Return [x, y] of the center of cell containing provided text 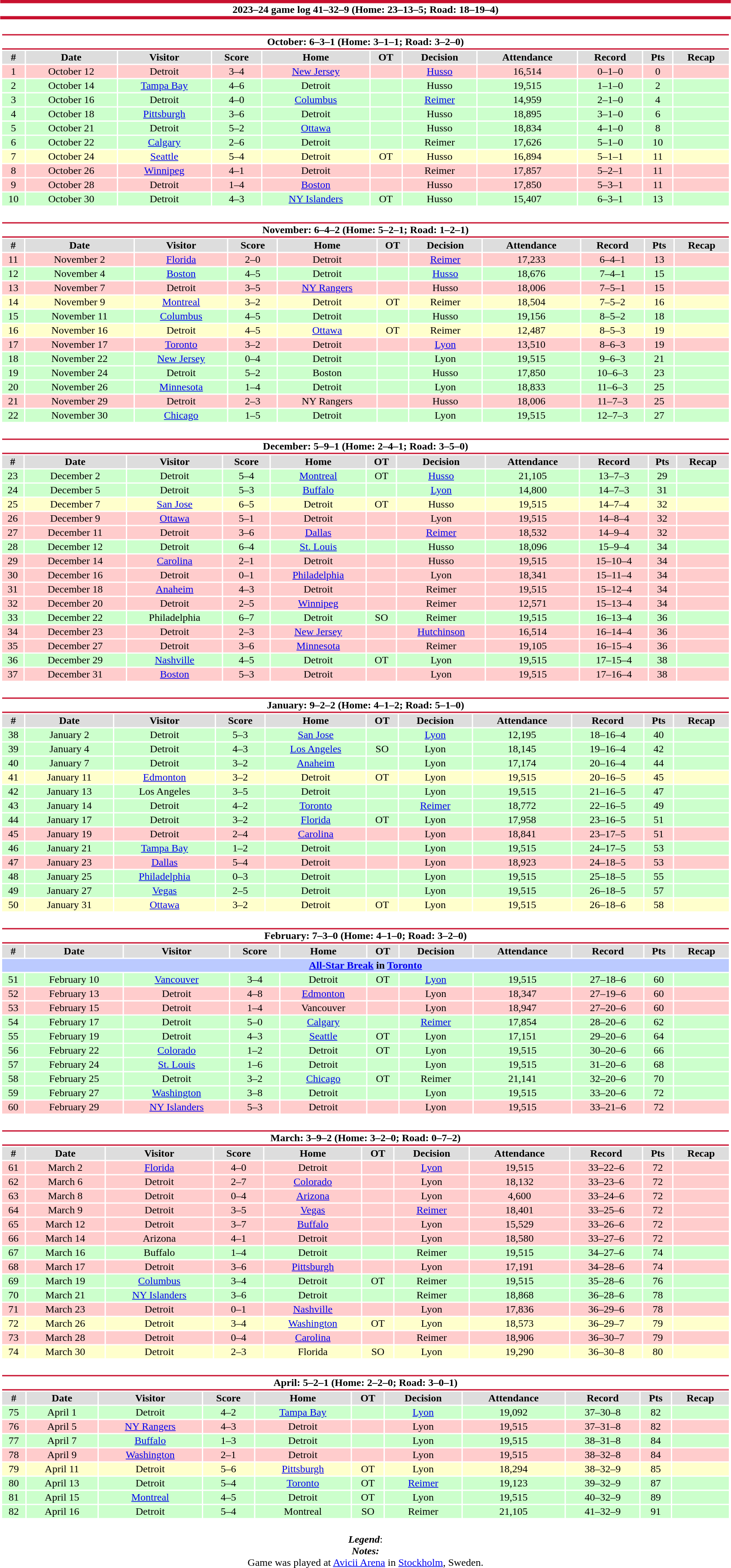
18,772 [522, 806]
January 14 [69, 806]
18,834 [527, 128]
30–20–6 [608, 1051]
14,959 [527, 100]
4,600 [520, 1196]
March 19 [65, 1281]
33–21–6 [608, 1107]
November 17 [79, 345]
41 [13, 778]
1–3 [228, 1440]
18,868 [520, 1295]
18,145 [522, 749]
33–26–6 [606, 1224]
0 [658, 72]
39 [13, 749]
October 14 [71, 85]
35 [12, 646]
March 23 [65, 1309]
2–6 [236, 142]
March 9 [65, 1210]
35–28–6 [606, 1281]
January 19 [69, 834]
12,195 [522, 735]
April 16 [62, 1512]
19,156 [531, 316]
January 7 [69, 763]
14,800 [533, 490]
3 [13, 100]
January 31 [69, 905]
January 4 [69, 749]
39–32–9 [603, 1483]
16–15–4 [614, 646]
2–4 [241, 834]
17,233 [531, 260]
17 [13, 345]
29–20–6 [608, 1036]
33–23–6 [606, 1182]
31–20–6 [608, 1064]
11–6–3 [612, 387]
April 11 [62, 1469]
24 [12, 490]
February 29 [74, 1107]
April: 5–2–1 (Home: 2–2–0; Road: 3–0–1) [365, 1383]
5–1 [247, 518]
March 26 [65, 1324]
February 13 [74, 994]
March 16 [65, 1252]
38–31–8 [603, 1440]
11–7–3 [612, 401]
7–5–1 [612, 288]
19–16–4 [607, 749]
December 22 [75, 618]
18,573 [520, 1324]
December 2 [75, 476]
October 16 [71, 100]
15–12–4 [614, 590]
87 [655, 1483]
46 [13, 848]
18,504 [531, 302]
17,191 [520, 1267]
February 27 [74, 1093]
December 5 [75, 490]
February 17 [74, 1022]
40–32–9 [603, 1497]
17,174 [522, 763]
6–4 [247, 547]
33–24–6 [606, 1196]
1 [13, 72]
17,151 [522, 1036]
56 [13, 1051]
18,096 [533, 547]
4–6 [236, 85]
34–27–6 [606, 1252]
50 [13, 905]
1–5 [253, 415]
19,092 [514, 1412]
28–20–6 [608, 1022]
77 [14, 1440]
65 [13, 1224]
2–1–0 [610, 100]
38–32–9 [603, 1469]
37 [12, 675]
73 [13, 1337]
16–14–4 [614, 632]
18,341 [533, 575]
85 [655, 1469]
17,626 [527, 142]
37–31–8 [603, 1427]
69 [13, 1281]
5–2–1 [610, 170]
April 9 [62, 1455]
March: 3–9–2 (Home: 3–2–0; Road: 0–7–2) [365, 1138]
January 2 [69, 735]
November 22 [79, 359]
April 13 [62, 1483]
32–20–6 [608, 1079]
15,407 [527, 199]
1–1–0 [610, 85]
14–7–4 [614, 504]
33–27–6 [606, 1239]
25–18–5 [607, 876]
26–18–6 [607, 905]
February 22 [74, 1051]
November 11 [79, 316]
8–6–3 [612, 345]
5–1–1 [610, 157]
19,105 [533, 646]
15–11–4 [614, 575]
October 26 [71, 170]
22–16–5 [607, 806]
12,487 [531, 330]
January 11 [69, 778]
36–29–6 [606, 1309]
January 21 [69, 848]
November 29 [79, 401]
5 [13, 128]
March 17 [65, 1267]
61 [13, 1167]
5–3–1 [610, 185]
8–5–2 [612, 316]
36–28–6 [606, 1295]
17,857 [527, 170]
30 [12, 575]
18,401 [520, 1210]
15–13–4 [614, 603]
81 [14, 1497]
17,854 [522, 1022]
December 20 [75, 603]
December 9 [75, 518]
21–16–5 [607, 791]
December 11 [75, 533]
12,571 [533, 603]
April 15 [62, 1497]
18,580 [520, 1239]
April 1 [62, 1412]
March 12 [65, 1224]
6–3–1 [610, 199]
October 28 [71, 185]
March 30 [65, 1352]
7–5–2 [612, 302]
13,510 [531, 345]
34–28–6 [606, 1267]
November 24 [79, 373]
March 2 [65, 1167]
Hutchinson [441, 632]
December 27 [75, 646]
5–1–0 [610, 142]
18,895 [527, 114]
36–29–7 [606, 1324]
14 [13, 302]
2023–24 game log 41–32–9 (Home: 23–13–5; Road: 18–19–4) [365, 9]
December 7 [75, 504]
October 22 [71, 142]
27–18–6 [608, 979]
15,529 [520, 1224]
14–9–4 [614, 533]
89 [655, 1497]
33–20–6 [608, 1093]
February 24 [74, 1064]
18–16–4 [607, 735]
17,836 [520, 1309]
9 [13, 185]
33–25–6 [606, 1210]
13–7–3 [614, 476]
36–30–8 [606, 1352]
April 7 [62, 1440]
26–18–5 [607, 891]
November 26 [79, 387]
7–4–1 [612, 273]
20–16–5 [607, 778]
71 [13, 1309]
January 13 [69, 791]
2–0 [253, 260]
March 6 [65, 1182]
91 [655, 1512]
February 10 [74, 979]
41–32–9 [603, 1512]
10–6–3 [612, 373]
October 12 [71, 72]
15–10–4 [614, 561]
February: 7–3–0 (Home: 4–1–0; Road: 3–2–0) [365, 936]
January 27 [69, 891]
18,132 [520, 1182]
January 17 [69, 820]
December 29 [75, 660]
5–0 [255, 1022]
38–32–8 [603, 1455]
6–5 [247, 504]
48 [13, 876]
20 [13, 387]
26 [12, 518]
37–30–8 [603, 1412]
December 18 [75, 590]
March 14 [65, 1239]
October: 6–3–1 (Home: 3–1–1; Road: 3–2–0) [365, 42]
November 30 [79, 415]
24–18–5 [607, 863]
18,347 [522, 994]
43 [13, 806]
March 21 [65, 1295]
March 28 [65, 1337]
21,141 [522, 1079]
33–22–6 [606, 1167]
6–7 [247, 618]
67 [13, 1252]
3–7 [239, 1224]
19,290 [520, 1352]
3–1–0 [610, 114]
16–13–4 [614, 618]
22 [13, 415]
November 7 [79, 288]
December: 5–9–1 (Home: 2–4–1; Road: 3–5–0) [365, 447]
18,906 [520, 1337]
52 [13, 994]
November: 6–4–2 (Home: 5–2–1; Road: 1–2–1) [365, 230]
November 9 [79, 302]
59 [13, 1093]
18,947 [522, 1008]
October 21 [71, 128]
18,294 [514, 1469]
28 [12, 547]
14–8–4 [614, 518]
4–8 [255, 994]
February 25 [74, 1079]
75 [14, 1412]
17–15–4 [614, 660]
63 [13, 1196]
March 8 [65, 1196]
6–4–1 [612, 260]
January: 9–2–2 (Home: 4–1–2; Road: 5–1–0) [365, 705]
October 18 [71, 114]
7 [13, 157]
36–30–7 [606, 1337]
54 [13, 1022]
November 16 [79, 330]
18,923 [522, 863]
December 14 [75, 561]
18,841 [522, 834]
12–7–3 [612, 415]
23–16–5 [607, 820]
November 4 [79, 273]
17–16–4 [614, 675]
2–7 [239, 1182]
27–19–6 [608, 994]
0–3 [241, 876]
5–6 [228, 1469]
All-Star Break in Toronto [365, 966]
0–1–0 [610, 72]
24–17–5 [607, 848]
December 23 [75, 632]
9–6–3 [612, 359]
20–16–4 [607, 763]
1–6 [255, 1064]
18,532 [533, 533]
18,676 [531, 273]
April 5 [62, 1427]
17,958 [522, 820]
October 24 [71, 157]
8–5–3 [612, 330]
4–1–0 [610, 128]
23–17–5 [607, 834]
33 [12, 618]
January 23 [69, 863]
January 25 [69, 876]
December 12 [75, 547]
November 2 [79, 260]
February 19 [74, 1036]
3–8 [255, 1093]
16,894 [527, 157]
February 15 [74, 1008]
14–7–3 [614, 490]
27–20–6 [608, 1008]
19,123 [514, 1483]
12 [13, 273]
December 31 [75, 675]
October 30 [71, 199]
15–9–4 [614, 547]
18,833 [531, 387]
December 16 [75, 575]
